Return [x, y] of the center of cell containing provided text 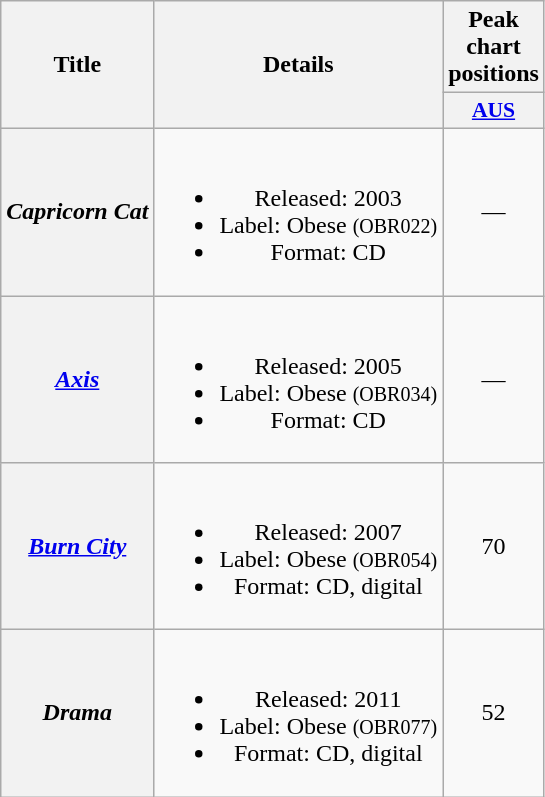
Released: 2007Label: Obese (OBR054)Format: CD, digital [298, 546]
Title [78, 65]
Peak chart positions [494, 47]
Drama [78, 714]
Released: 2005Label: Obese (OBR034)Format: CD [298, 380]
Details [298, 65]
AUS [494, 111]
Axis [78, 380]
Released: 2003Label: Obese (OBR022)Format: CD [298, 212]
Released: 2011Label: Obese (OBR077)Format: CD, digital [298, 714]
Capricorn Cat [78, 212]
52 [494, 714]
70 [494, 546]
Burn City [78, 546]
